Output the [X, Y] coordinate of the center of the cell containing the given text.  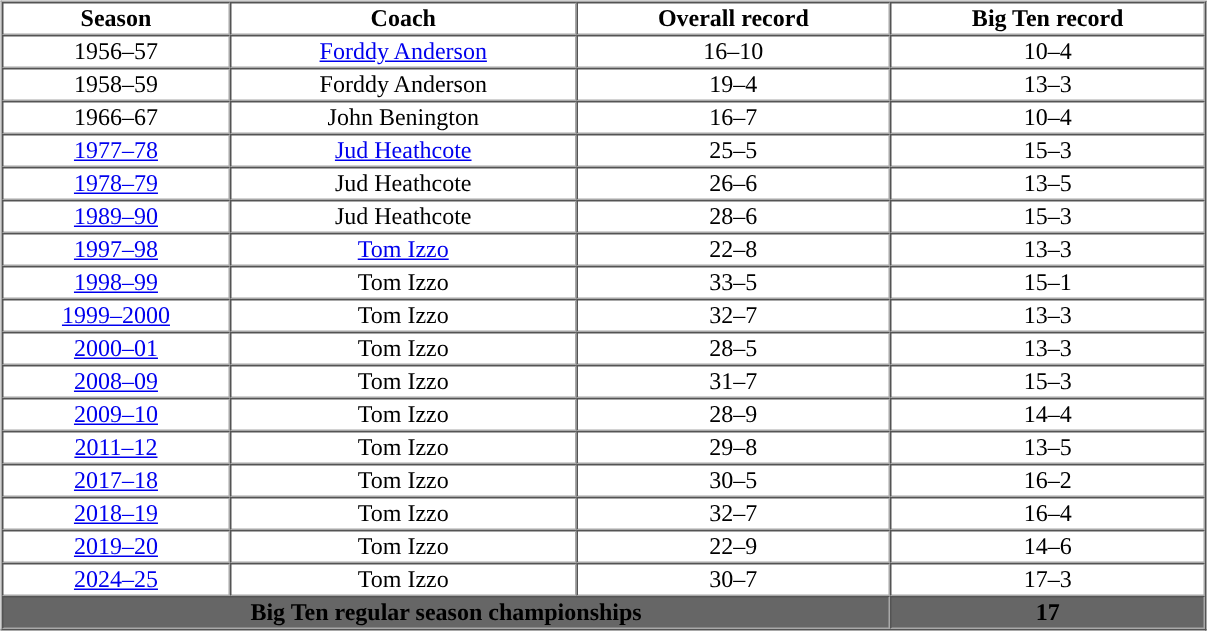
1977–78 [116, 150]
1989–90 [116, 216]
33–5 [734, 282]
16–10 [734, 52]
2024–25 [116, 580]
26–6 [734, 184]
30–5 [734, 480]
1999–2000 [116, 316]
2018–19 [116, 514]
31–7 [734, 382]
19–4 [734, 84]
John Benington [404, 118]
16–4 [1048, 514]
22–9 [734, 546]
Coach [404, 18]
17 [1048, 612]
15–1 [1048, 282]
1978–79 [116, 184]
28–9 [734, 414]
22–8 [734, 250]
1956–57 [116, 52]
16–2 [1048, 480]
2008–09 [116, 382]
28–5 [734, 348]
2017–18 [116, 480]
14–4 [1048, 414]
1966–67 [116, 118]
Big Ten regular season championships [446, 612]
Big Ten record [1048, 18]
28–6 [734, 216]
1997–98 [116, 250]
1958–59 [116, 84]
2009–10 [116, 414]
29–8 [734, 448]
Overall record [734, 18]
30–7 [734, 580]
14–6 [1048, 546]
16–7 [734, 118]
2019–20 [116, 546]
2011–12 [116, 448]
1998–99 [116, 282]
2000–01 [116, 348]
17–3 [1048, 580]
25–5 [734, 150]
Season [116, 18]
